From the cell containing the given text, extract its center point as (X, Y) coordinate. 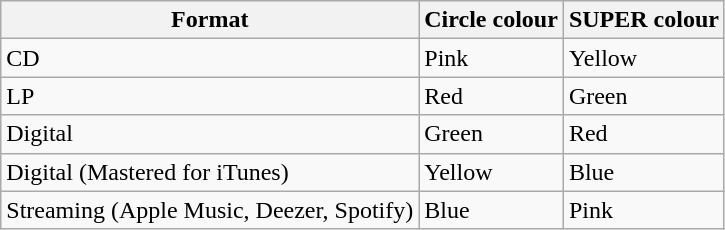
Format (210, 20)
Streaming (Apple Music, Deezer, Spotify) (210, 210)
LP (210, 96)
Digital (Mastered for iTunes) (210, 172)
Digital (210, 134)
SUPER colour (644, 20)
CD (210, 58)
Circle colour (492, 20)
